Pinpoint the cell where the given text exists, returning its (X, Y) midpoint coordinate. 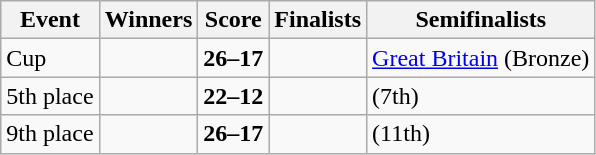
Great Britain (Bronze) (481, 58)
9th place (50, 134)
Cup (50, 58)
(7th) (481, 96)
Semifinalists (481, 20)
Winners (148, 20)
Finalists (318, 20)
Event (50, 20)
5th place (50, 96)
(11th) (481, 134)
Score (234, 20)
22–12 (234, 96)
